Return the (X, Y) coordinate for the center point of the cell that contains the specified text.  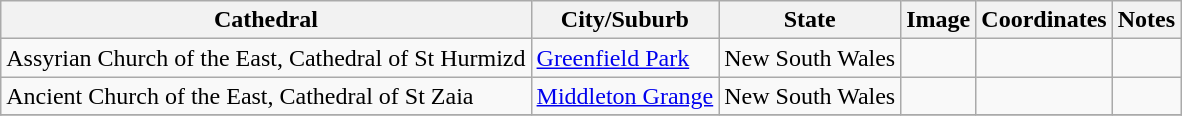
Middleton Grange (625, 96)
State (810, 20)
City/Suburb (625, 20)
Cathedral (266, 20)
Assyrian Church of the East, Cathedral of St Hurmizd (266, 58)
Ancient Church of the East, Cathedral of St Zaia (266, 96)
Notes (1146, 20)
Image (938, 20)
Coordinates (1044, 20)
Greenfield Park (625, 58)
